Output the [x, y] coordinate of the center of the cell containing the given text.  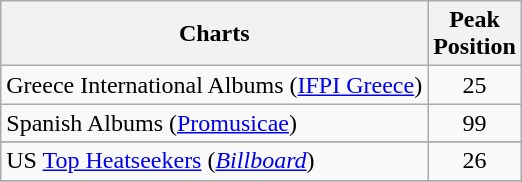
Spanish Albums (Promusicae) [214, 123]
99 [475, 123]
PeakPosition [475, 34]
Greece International Albums (IFPI Greece) [214, 85]
Charts [214, 34]
25 [475, 85]
US Top Heatseekers (Billboard) [214, 161]
26 [475, 161]
